For the text-containing cell, return its midpoint in (x, y) coordinate format. 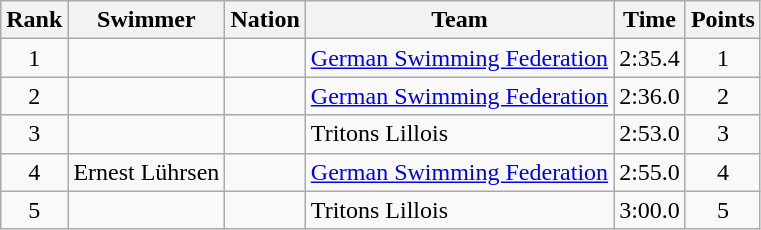
Team (459, 20)
2:35.4 (650, 58)
Ernest Lührsen (146, 172)
Rank (34, 20)
2:53.0 (650, 134)
2:55.0 (650, 172)
3:00.0 (650, 210)
Swimmer (146, 20)
Time (650, 20)
Points (722, 20)
Nation (265, 20)
2:36.0 (650, 96)
